Scan for the cell matching the given text and deliver its [x, y] coordinate at center. 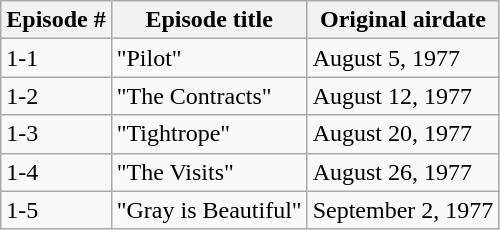
1-4 [56, 172]
August 26, 1977 [403, 172]
1-3 [56, 134]
August 20, 1977 [403, 134]
Episode title [209, 20]
August 12, 1977 [403, 96]
1-2 [56, 96]
August 5, 1977 [403, 58]
Episode # [56, 20]
1-1 [56, 58]
"Gray is Beautiful" [209, 210]
1-5 [56, 210]
"Tightrope" [209, 134]
"Pilot" [209, 58]
"The Contracts" [209, 96]
September 2, 1977 [403, 210]
Original airdate [403, 20]
"The Visits" [209, 172]
